Return (X, Y) of the center of cell containing provided text 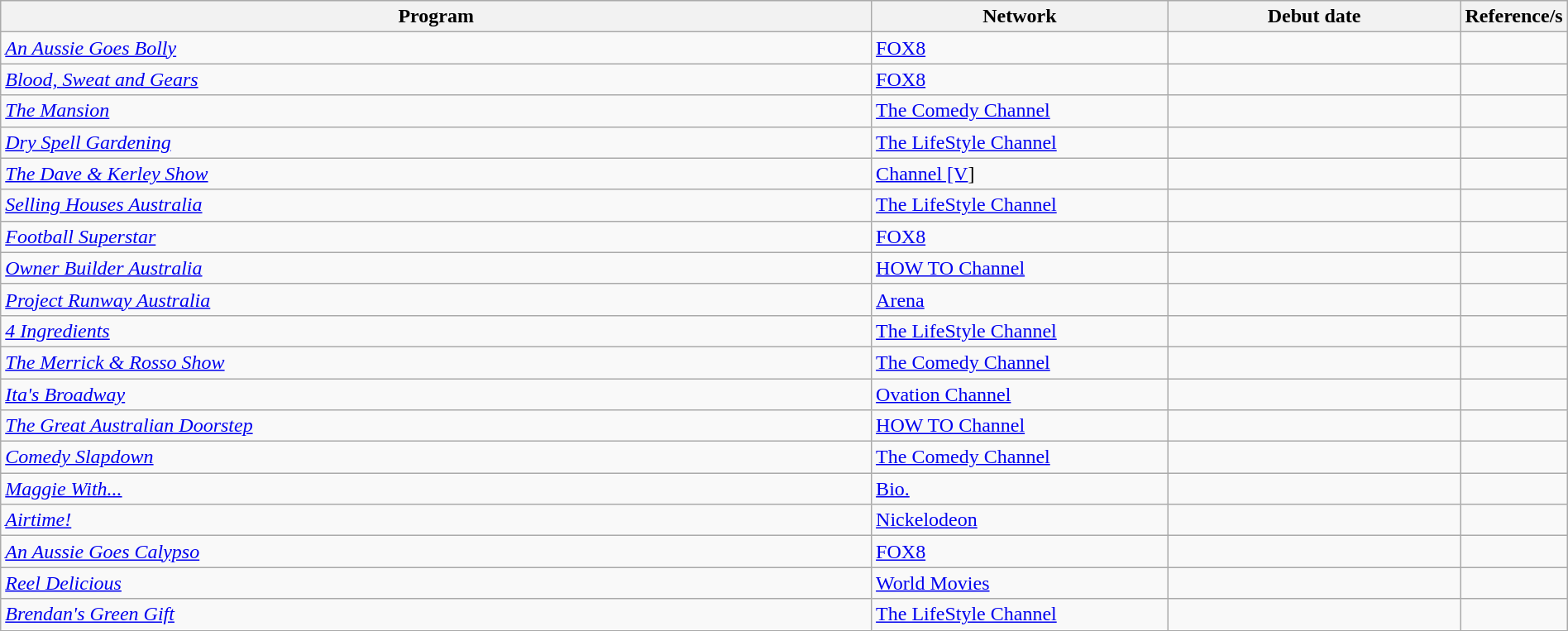
Debut date (1314, 17)
The Merrick & Rosso Show (437, 362)
Blood, Sweat and Gears (437, 79)
Brendan's Green Gift (437, 614)
Ita's Broadway (437, 394)
Maggie With... (437, 489)
Comedy Slapdown (437, 457)
Selling Houses Australia (437, 205)
The Mansion (437, 111)
Reference/s (1513, 17)
4 Ingredients (437, 331)
Dry Spell Gardening (437, 142)
The Dave & Kerley Show (437, 174)
Program (437, 17)
Bio. (1021, 489)
Football Superstar (437, 237)
Project Runway Australia (437, 299)
Reel Delicious (437, 583)
Channel [V] (1021, 174)
Network (1021, 17)
Nickelodeon (1021, 520)
Owner Builder Australia (437, 268)
An Aussie Goes Bolly (437, 48)
Ovation Channel (1021, 394)
An Aussie Goes Calypso (437, 552)
World Movies (1021, 583)
The Great Australian Doorstep (437, 426)
Arena (1021, 299)
Airtime! (437, 520)
